Locate the cell with the specified text and output its (X, Y) center coordinate. 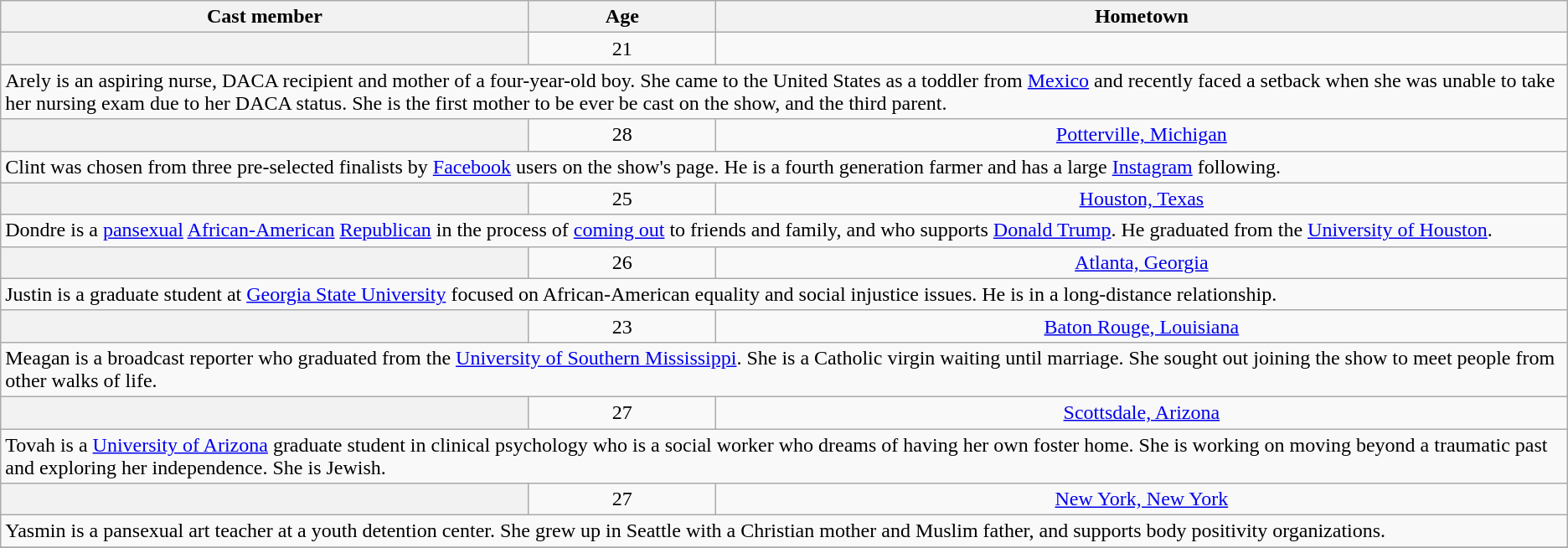
25 (622, 199)
Atlanta, Georgia (1141, 262)
New York, New York (1141, 499)
Baton Rouge, Louisiana (1141, 326)
26 (622, 262)
Hometown (1141, 17)
Scottsdale, Arizona (1141, 412)
Cast member (265, 17)
Houston, Texas (1141, 199)
Potterville, Michigan (1141, 135)
21 (622, 49)
28 (622, 135)
Age (622, 17)
23 (622, 326)
